Return [X, Y] of the center of cell containing provided text 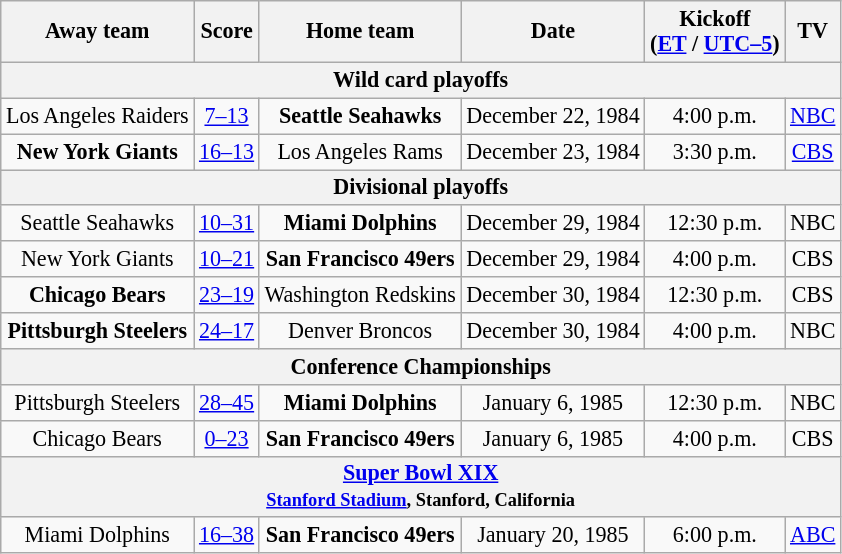
Divisional playoffs [421, 187]
December 22, 1984 [553, 116]
7–13 [227, 116]
Score [227, 30]
16–13 [227, 151]
Conference Championships [421, 366]
ABC [813, 535]
10–31 [227, 223]
Wild card playoffs [421, 80]
28–45 [227, 402]
January 20, 1985 [553, 535]
Home team [360, 30]
Los Angeles Raiders [98, 116]
3:30 p.m. [715, 151]
Los Angeles Rams [360, 151]
Super Bowl XIXStanford Stadium, Stanford, California [421, 486]
0–23 [227, 438]
December 23, 1984 [553, 151]
Date [553, 30]
23–19 [227, 295]
TV [813, 30]
Washington Redskins [360, 295]
16–38 [227, 535]
Kickoff(ET / UTC–5) [715, 30]
10–21 [227, 259]
24–17 [227, 330]
Away team [98, 30]
6:00 p.m. [715, 535]
Denver Broncos [360, 330]
